Scan for the cell matching the given text and deliver its (X, Y) coordinate at center. 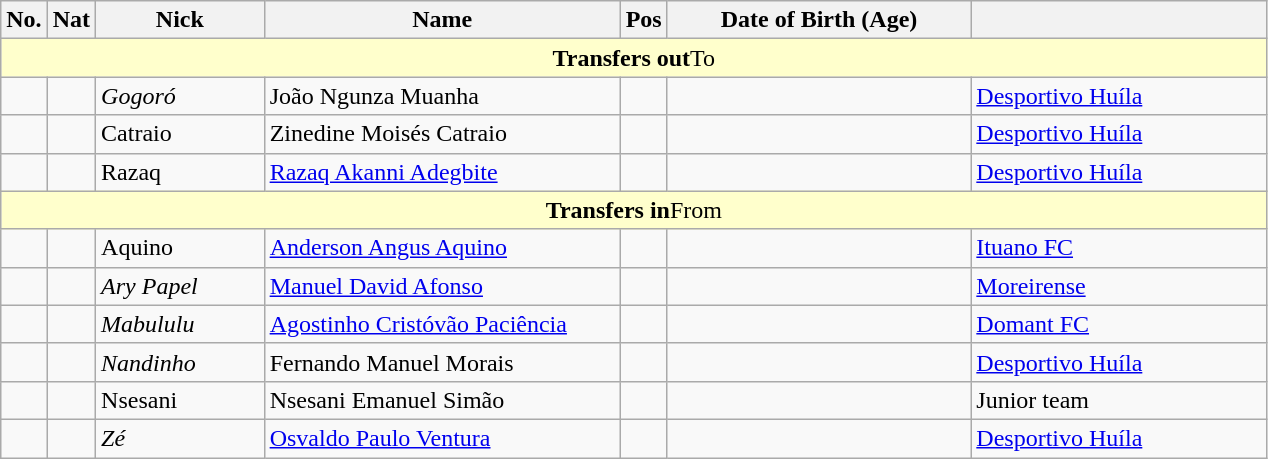
Date of Birth (Age) (819, 20)
Aquino (180, 248)
Zinedine Moisés Catraio (442, 134)
Junior team (1119, 400)
Zé (180, 438)
Mabululu (180, 324)
Razaq (180, 172)
Catraio (180, 134)
Nandinho (180, 362)
Manuel David Afonso (442, 286)
Ary Papel (180, 286)
Transfers inFrom (634, 210)
Pos (644, 20)
Nsesani Emanuel Simão (442, 400)
Agostinho Cristóvão Paciência (442, 324)
Razaq Akanni Adegbite (442, 172)
Fernando Manuel Morais (442, 362)
Moreirense (1119, 286)
Osvaldo Paulo Ventura (442, 438)
Name (442, 20)
Anderson Angus Aquino (442, 248)
Nsesani (180, 400)
Ituano FC (1119, 248)
Domant FC (1119, 324)
João Ngunza Muanha (442, 96)
Nick (180, 20)
Transfers outTo (634, 58)
No. (24, 20)
Nat (71, 20)
Gogoró (180, 96)
